Detect which cell encompasses the target text, then output its [X, Y] center coordinate. 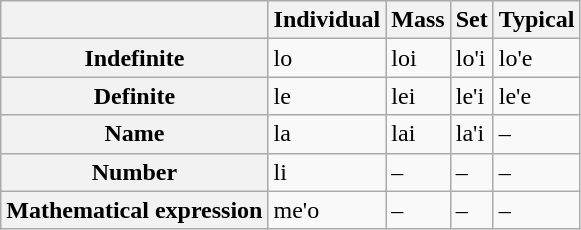
lei [418, 96]
Mathematical expression [134, 210]
le'e [536, 96]
li [327, 172]
lo'i [472, 58]
loi [418, 58]
Number [134, 172]
Individual [327, 20]
Mass [418, 20]
Name [134, 134]
Indefinite [134, 58]
Typical [536, 20]
lai [418, 134]
Definite [134, 96]
Set [472, 20]
lo'e [536, 58]
le [327, 96]
lo [327, 58]
la'i [472, 134]
me'o [327, 210]
la [327, 134]
le'i [472, 96]
